Provide the (x, y) coordinate of the cell's center where the given text is located.  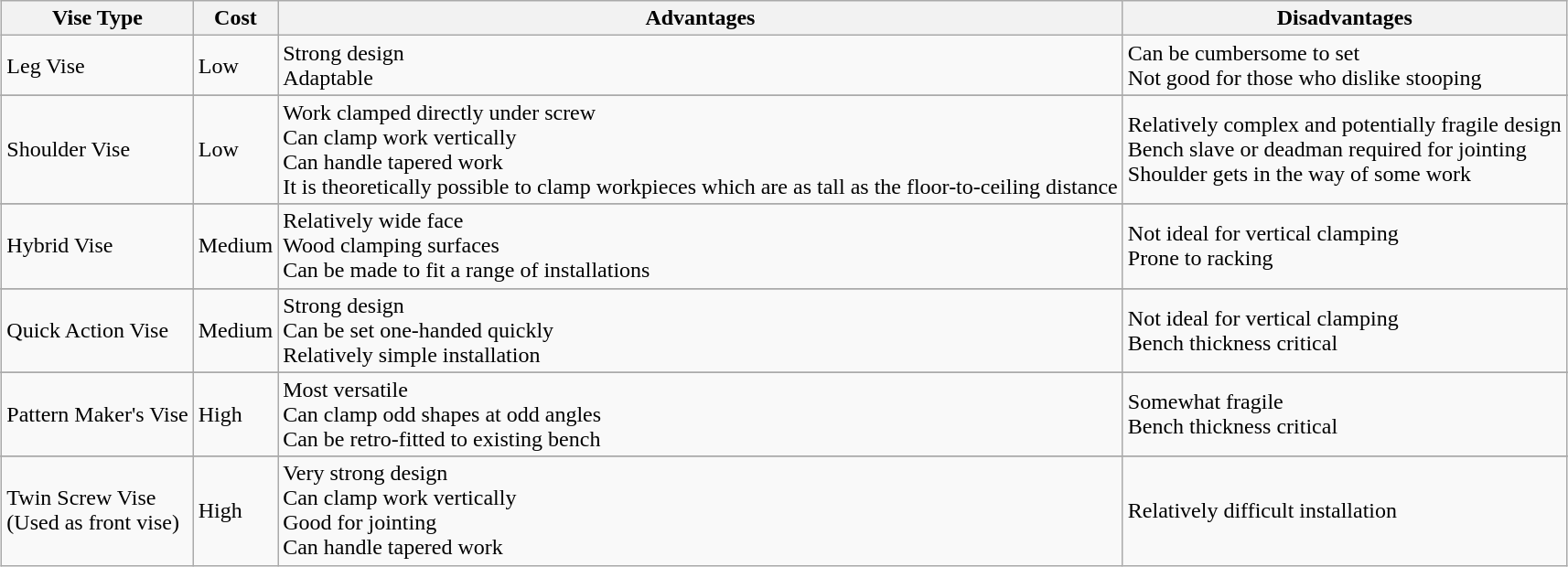
Disadvantages (1345, 18)
Strong design Adaptable (701, 66)
Very strong design Can clamp work vertically Good for jointing Can handle tapered work (701, 510)
Relatively complex and potentially fragile designBench slave or deadman required for jointingShoulder gets in the way of some work (1345, 150)
Relatively difficult installation (1345, 510)
Relatively wide face Wood clamping surfaces Can be made to fit a range of installations (701, 246)
Hybrid Vise (97, 246)
Advantages (701, 18)
Somewhat fragile Bench thickness critical (1345, 414)
Most versatile Can clamp odd shapes at odd angles Can be retro-fitted to existing bench (701, 414)
Strong design Can be set one-handed quickly Relatively simple installation (701, 330)
Leg Vise (97, 66)
Vise Type (97, 18)
Quick Action Vise (97, 330)
Not ideal for vertical clamping Prone to racking (1345, 246)
Can be cumbersome to set Not good for those who dislike stooping (1345, 66)
Pattern Maker's Vise (97, 414)
Shoulder Vise (97, 150)
Cost (235, 18)
Not ideal for vertical clamping Bench thickness critical (1345, 330)
Twin Screw Vise (Used as front vise) (97, 510)
